Detect which cell encompasses the target text, then output its (x, y) center coordinate. 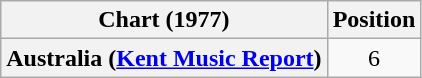
6 (374, 58)
Chart (1977) (164, 20)
Australia (Kent Music Report) (164, 58)
Position (374, 20)
